Pinpoint the cell where the given text exists, returning its (X, Y) midpoint coordinate. 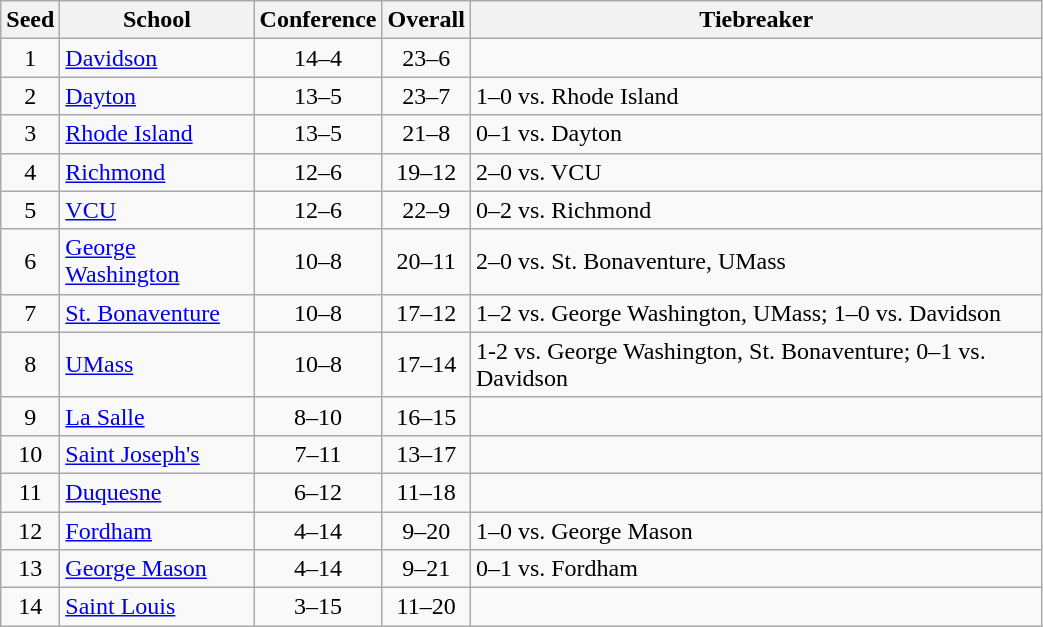
12 (30, 531)
4 (30, 172)
11 (30, 492)
1 (30, 58)
3–15 (318, 607)
0–1 vs. Fordham (756, 569)
6 (30, 262)
17–14 (426, 364)
9–20 (426, 531)
St. Bonaventure (157, 313)
Fordham (157, 531)
2–0 vs. VCU (756, 172)
Rhode Island (157, 134)
0–1 vs. Dayton (756, 134)
2 (30, 96)
9–21 (426, 569)
Overall (426, 20)
11–20 (426, 607)
1-2 vs. George Washington, St. Bonaventure; 0–1 vs. Davidson (756, 364)
VCU (157, 210)
14–4 (318, 58)
Dayton (157, 96)
19–12 (426, 172)
16–15 (426, 416)
Saint Joseph's (157, 454)
11–18 (426, 492)
School (157, 20)
1–2 vs. George Washington, UMass; 1–0 vs. Davidson (756, 313)
1–0 vs. Rhode Island (756, 96)
Duquesne (157, 492)
Conference (318, 20)
8 (30, 364)
Seed (30, 20)
Saint Louis (157, 607)
13–17 (426, 454)
21–8 (426, 134)
2–0 vs. St. Bonaventure, UMass (756, 262)
7 (30, 313)
20–11 (426, 262)
7–11 (318, 454)
Tiebreaker (756, 20)
1–0 vs. George Mason (756, 531)
22–9 (426, 210)
George Mason (157, 569)
9 (30, 416)
6–12 (318, 492)
23–7 (426, 96)
Richmond (157, 172)
17–12 (426, 313)
La Salle (157, 416)
14 (30, 607)
8–10 (318, 416)
10 (30, 454)
3 (30, 134)
23–6 (426, 58)
0–2 vs. Richmond (756, 210)
UMass (157, 364)
5 (30, 210)
Davidson (157, 58)
13 (30, 569)
George Washington (157, 262)
